Find where the given text appears and provide that cell's center as [x, y] coordinate. 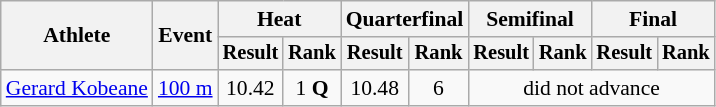
Quarterfinal [405, 19]
Event [186, 36]
1 Q [312, 88]
Gerard Kobeane [77, 88]
Semifinal [530, 19]
Heat [280, 19]
100 m [186, 88]
6 [439, 88]
10.48 [375, 88]
Final [652, 19]
10.42 [251, 88]
Athlete [77, 36]
did not advance [591, 88]
